Determine the (X, Y) coordinate at the center of the cell enclosing the given text.  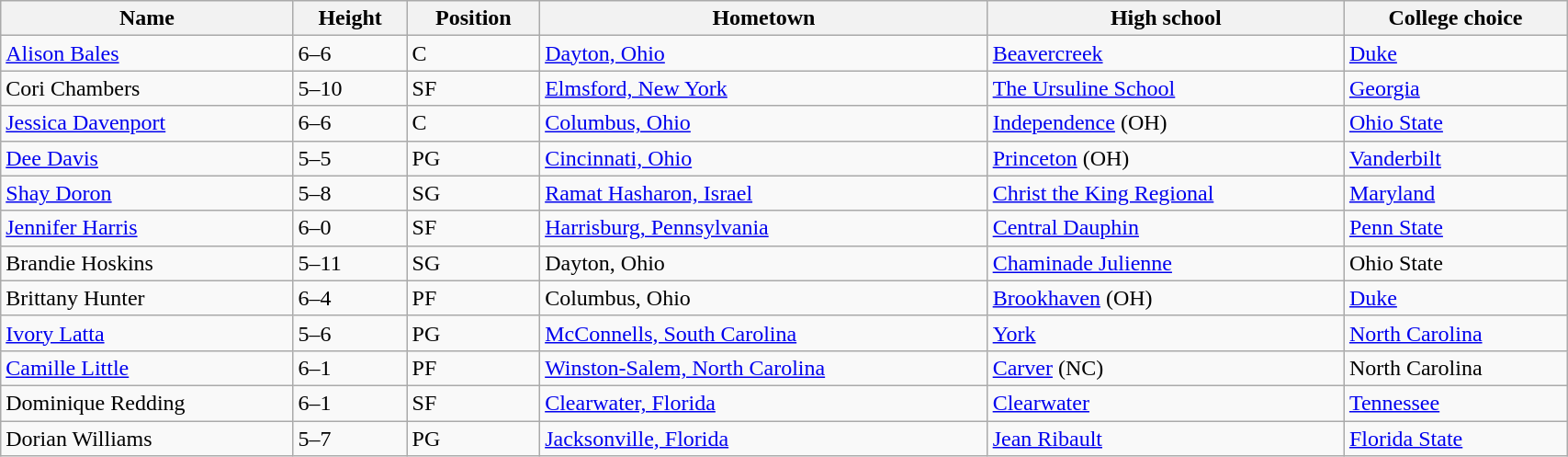
5–7 (350, 439)
Brandie Hoskins (147, 263)
Florida State (1455, 439)
Cori Chambers (147, 88)
Height (350, 18)
Georgia (1455, 88)
Name (147, 18)
York (1166, 333)
Winston-Salem, North Carolina (764, 368)
Position (474, 18)
Vanderbilt (1455, 158)
Ivory Latta (147, 333)
Brookhaven (OH) (1166, 298)
Clearwater (1166, 403)
Alison Bales (147, 53)
Beavercreek (1166, 53)
Chaminade Julienne (1166, 263)
Cincinnati, Ohio (764, 158)
Elmsford, New York (764, 88)
Tennessee (1455, 403)
Dee Davis (147, 158)
6–0 (350, 228)
5–8 (350, 193)
5–5 (350, 158)
5–11 (350, 263)
6–4 (350, 298)
Jennifer Harris (147, 228)
Shay Doron (147, 193)
Ramat Hasharon, Israel (764, 193)
Christ the King Regional (1166, 193)
Jean Ribault (1166, 439)
Harrisburg, Pennsylvania (764, 228)
Dominique Redding (147, 403)
5–10 (350, 88)
Jacksonville, Florida (764, 439)
Jessica Davenport (147, 123)
College choice (1455, 18)
Hometown (764, 18)
The Ursuline School (1166, 88)
Brittany Hunter (147, 298)
Dorian Williams (147, 439)
High school (1166, 18)
Princeton (OH) (1166, 158)
Clearwater, Florida (764, 403)
Maryland (1455, 193)
Central Dauphin (1166, 228)
Independence (OH) (1166, 123)
Carver (NC) (1166, 368)
Camille Little (147, 368)
5–6 (350, 333)
McConnells, South Carolina (764, 333)
Penn State (1455, 228)
